Determine the (x, y) coordinate at the center of the cell enclosing the given text.  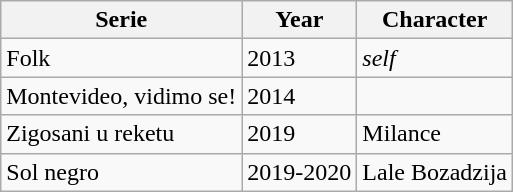
Character (435, 20)
Sol negro (122, 172)
2019 (300, 134)
Folk (122, 58)
Year (300, 20)
Serie (122, 20)
2013 (300, 58)
Milance (435, 134)
2019-2020 (300, 172)
2014 (300, 96)
self (435, 58)
Montevideo, vidimo se! (122, 96)
Lale Bozadzija (435, 172)
Zigosani u reketu (122, 134)
